For the text-containing cell, return its midpoint in (X, Y) coordinate format. 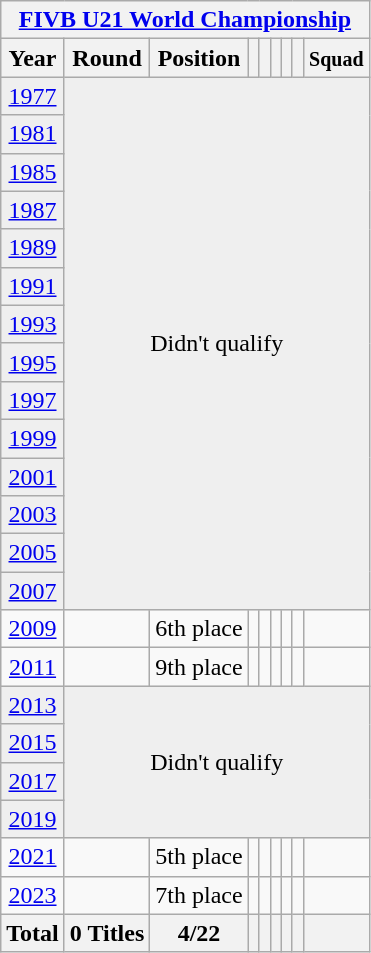
Round (107, 58)
1985 (33, 172)
2015 (33, 743)
Year (33, 58)
6th place (199, 629)
1999 (33, 438)
1977 (33, 96)
FIVB U21 World Championship (185, 20)
Total (33, 933)
2023 (33, 895)
1989 (33, 248)
1997 (33, 400)
1991 (33, 286)
1995 (33, 362)
2009 (33, 629)
1981 (33, 134)
Squad (336, 58)
2013 (33, 705)
1993 (33, 324)
0 Titles (107, 933)
5th place (199, 857)
2021 (33, 857)
4/22 (199, 933)
2001 (33, 477)
7th place (199, 895)
1987 (33, 210)
2005 (33, 553)
2003 (33, 515)
2007 (33, 591)
Position (199, 58)
9th place (199, 667)
2017 (33, 781)
2019 (33, 819)
2011 (33, 667)
